Provide the (x, y) coordinate of the cell's center where the given text is located.  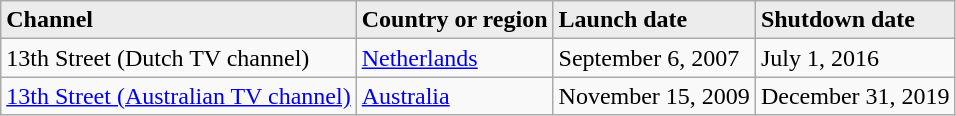
Shutdown date (855, 20)
Netherlands (454, 58)
November 15, 2009 (654, 96)
13th Street (Dutch TV channel) (178, 58)
September 6, 2007 (654, 58)
December 31, 2019 (855, 96)
Country or region (454, 20)
Australia (454, 96)
13th Street (Australian TV channel) (178, 96)
Launch date (654, 20)
Channel (178, 20)
July 1, 2016 (855, 58)
